Provide the (X, Y) coordinate of the cell's center where the given text is located.  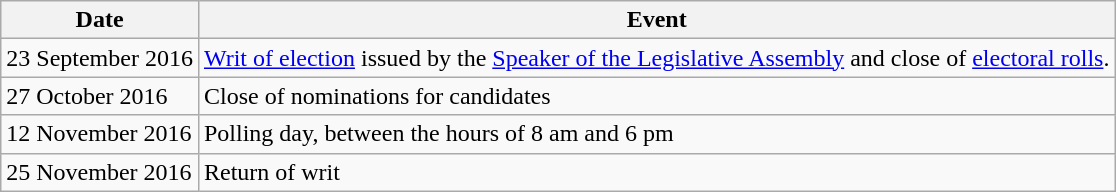
27 October 2016 (100, 96)
Close of nominations for candidates (656, 96)
Event (656, 20)
23 September 2016 (100, 58)
25 November 2016 (100, 172)
Polling day, between the hours of 8 am and 6 pm (656, 134)
Writ of election issued by the Speaker of the Legislative Assembly and close of electoral rolls. (656, 58)
Date (100, 20)
Return of writ (656, 172)
12 November 2016 (100, 134)
